Capture the cell that displays the provided text and extract its [X, Y] central coordinate. 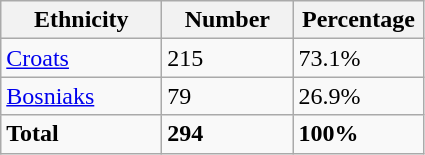
Percentage [358, 20]
Number [228, 20]
Bosniaks [82, 96]
26.9% [358, 96]
294 [228, 134]
73.1% [358, 58]
79 [228, 96]
100% [358, 134]
Croats [82, 58]
Total [82, 134]
215 [228, 58]
Ethnicity [82, 20]
